Return the (x, y) coordinate for the center point of the cell that contains the specified text.  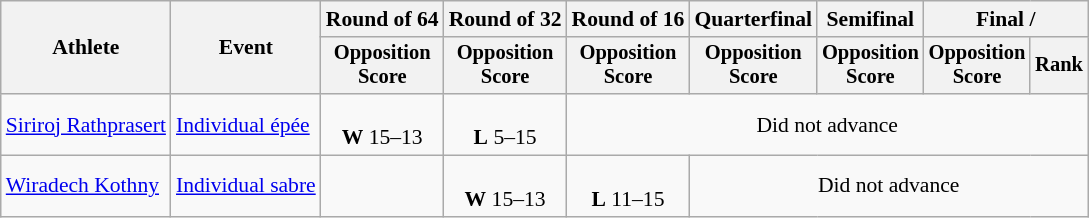
Rank (1059, 66)
Individual épée (246, 124)
Round of 32 (506, 19)
Siriroj Rathprasert (86, 124)
Quarterfinal (753, 19)
Semifinal (870, 19)
Round of 16 (628, 19)
Final / (1006, 19)
Athlete (86, 48)
L 11–15 (628, 186)
Round of 64 (382, 19)
Event (246, 48)
Individual sabre (246, 186)
Wiradech Kothny (86, 186)
L 5–15 (506, 124)
